Detect which cell encompasses the target text, then output its (x, y) center coordinate. 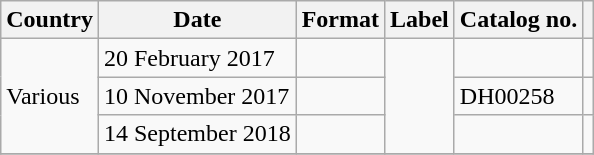
Label (420, 20)
Various (50, 96)
Catalog no. (518, 20)
DH00258 (518, 96)
10 November 2017 (197, 96)
14 September 2018 (197, 134)
Format (340, 20)
Date (197, 20)
20 February 2017 (197, 58)
Country (50, 20)
